Return the (X, Y) coordinate for the center point of the cell that contains the specified text.  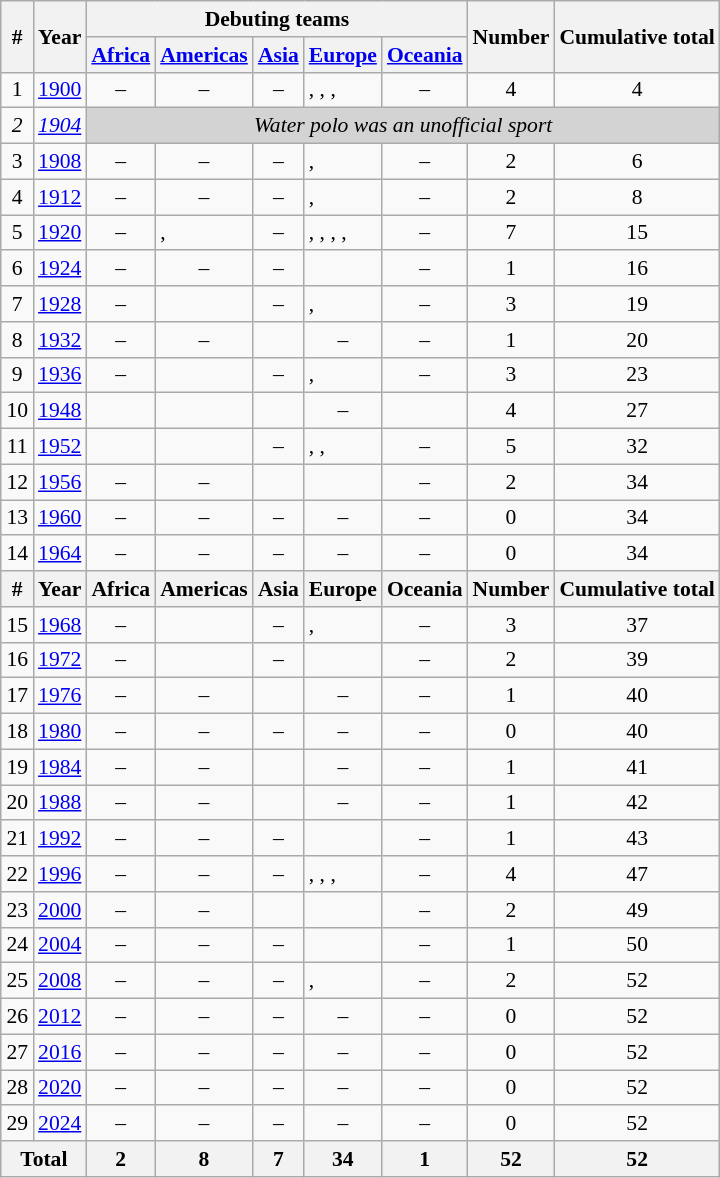
49 (636, 910)
1936 (60, 375)
1928 (60, 304)
, , (343, 447)
1992 (60, 839)
25 (17, 981)
13 (17, 518)
1984 (60, 767)
47 (636, 874)
9 (17, 375)
10 (17, 411)
1960 (60, 518)
24 (17, 945)
28 (17, 1088)
1964 (60, 554)
1996 (60, 874)
17 (17, 696)
Total (44, 1159)
14 (17, 554)
12 (17, 482)
1952 (60, 447)
2024 (60, 1124)
1900 (60, 90)
2004 (60, 945)
Water polo was an unofficial sport (403, 126)
41 (636, 767)
2008 (60, 981)
1972 (60, 660)
1908 (60, 162)
1956 (60, 482)
26 (17, 1017)
43 (636, 839)
50 (636, 945)
42 (636, 803)
1932 (60, 340)
39 (636, 660)
1968 (60, 625)
1912 (60, 197)
Debuting teams (276, 19)
22 (17, 874)
21 (17, 839)
2016 (60, 1052)
1904 (60, 126)
2000 (60, 910)
37 (636, 625)
1988 (60, 803)
32 (636, 447)
29 (17, 1124)
11 (17, 447)
1980 (60, 732)
2020 (60, 1088)
1920 (60, 233)
, , , , (343, 233)
1976 (60, 696)
1924 (60, 269)
1948 (60, 411)
18 (17, 732)
2012 (60, 1017)
